Detect which cell encompasses the target text, then output its (x, y) center coordinate. 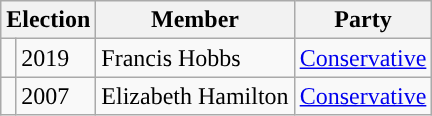
Election (48, 20)
Francis Hobbs (195, 58)
Elizabeth Hamilton (195, 96)
Member (195, 20)
2019 (56, 58)
2007 (56, 96)
Party (363, 20)
